Identify which cell holds the provided text, then report its [x, y] central coordinate. 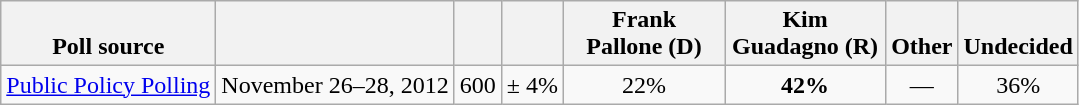
FrankPallone (D) [644, 34]
42% [806, 85]
— [922, 85]
Other [922, 34]
22% [644, 85]
November 26–28, 2012 [335, 85]
Public Policy Polling [108, 85]
36% [1018, 85]
Poll source [108, 34]
± 4% [532, 85]
KimGuadagno (R) [806, 34]
Undecided [1018, 34]
600 [478, 85]
